Determine the (X, Y) coordinate at the center of the cell enclosing the given text.  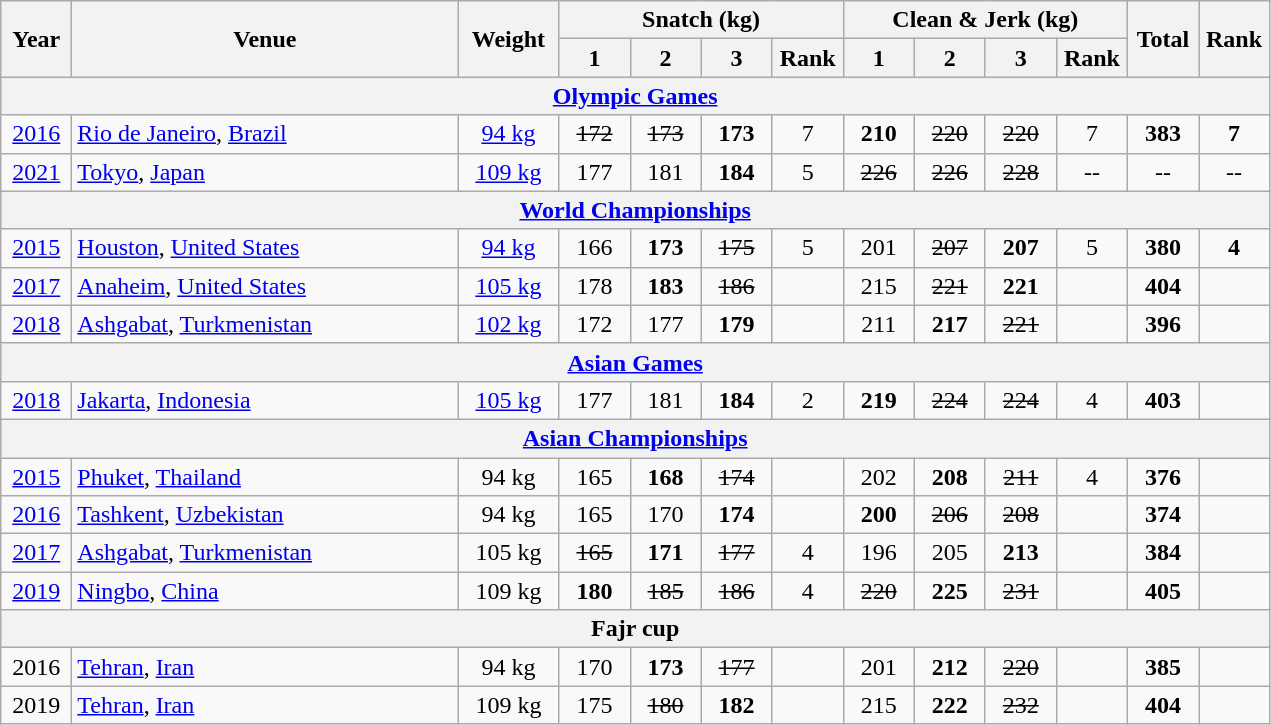
Phuket, Thailand (265, 477)
212 (950, 667)
374 (1162, 515)
166 (594, 248)
Total (1162, 39)
Tokyo, Japan (265, 172)
403 (1162, 400)
196 (878, 553)
206 (950, 515)
383 (1162, 134)
Fajr cup (636, 629)
185 (666, 591)
Year (36, 39)
Jakarta, Indonesia (265, 400)
225 (950, 591)
202 (878, 477)
Anaheim, United States (265, 286)
385 (1162, 667)
Clean & Jerk (kg) (985, 20)
217 (950, 324)
183 (666, 286)
Houston, United States (265, 248)
222 (950, 705)
Ningbo, China (265, 591)
384 (1162, 553)
182 (736, 705)
Olympic Games (636, 96)
405 (1162, 591)
2021 (36, 172)
376 (1162, 477)
102 kg (508, 324)
200 (878, 515)
Tashkent, Uzbekistan (265, 515)
205 (950, 553)
Rio de Janeiro, Brazil (265, 134)
World Championships (636, 210)
Weight (508, 39)
232 (1020, 705)
Venue (265, 39)
228 (1020, 172)
213 (1020, 553)
Asian Games (636, 362)
168 (666, 477)
179 (736, 324)
219 (878, 400)
210 (878, 134)
380 (1162, 248)
396 (1162, 324)
171 (666, 553)
Snatch (kg) (701, 20)
231 (1020, 591)
178 (594, 286)
Asian Championships (636, 438)
